For the text-containing cell, return its midpoint in [X, Y] coordinate format. 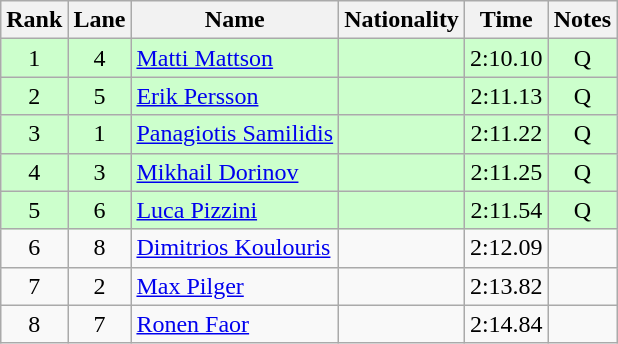
2:11.22 [506, 134]
Max Pilger [235, 286]
2:14.84 [506, 324]
2:12.09 [506, 248]
Name [235, 20]
2:10.10 [506, 58]
Panagiotis Samilidis [235, 134]
2:11.54 [506, 210]
Erik Persson [235, 96]
Mikhail Dorinov [235, 172]
2:11.25 [506, 172]
Rank [34, 20]
Notes [582, 20]
2:13.82 [506, 286]
Matti Mattson [235, 58]
Dimitrios Koulouris [235, 248]
Nationality [402, 20]
Time [506, 20]
Luca Pizzini [235, 210]
Ronen Faor [235, 324]
2:11.13 [506, 96]
Lane [100, 20]
